Output the (X, Y) coordinate of the center of the cell containing the given text.  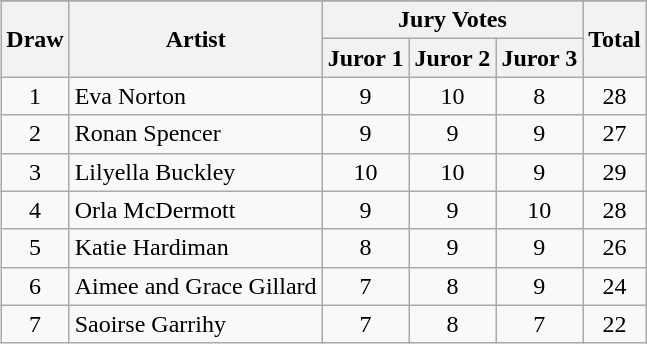
27 (615, 134)
Total (615, 39)
Juror 1 (366, 58)
Katie Hardiman (196, 248)
3 (35, 172)
5 (35, 248)
22 (615, 324)
Draw (35, 39)
26 (615, 248)
Juror 2 (452, 58)
Juror 3 (540, 58)
Saoirse Garrihy (196, 324)
Aimee and Grace Gillard (196, 286)
Orla McDermott (196, 210)
Jury Votes (452, 20)
1 (35, 96)
Artist (196, 39)
Eva Norton (196, 96)
2 (35, 134)
6 (35, 286)
Lilyella Buckley (196, 172)
4 (35, 210)
Ronan Spencer (196, 134)
29 (615, 172)
24 (615, 286)
